Identify which cell holds the provided text, then report its [x, y] central coordinate. 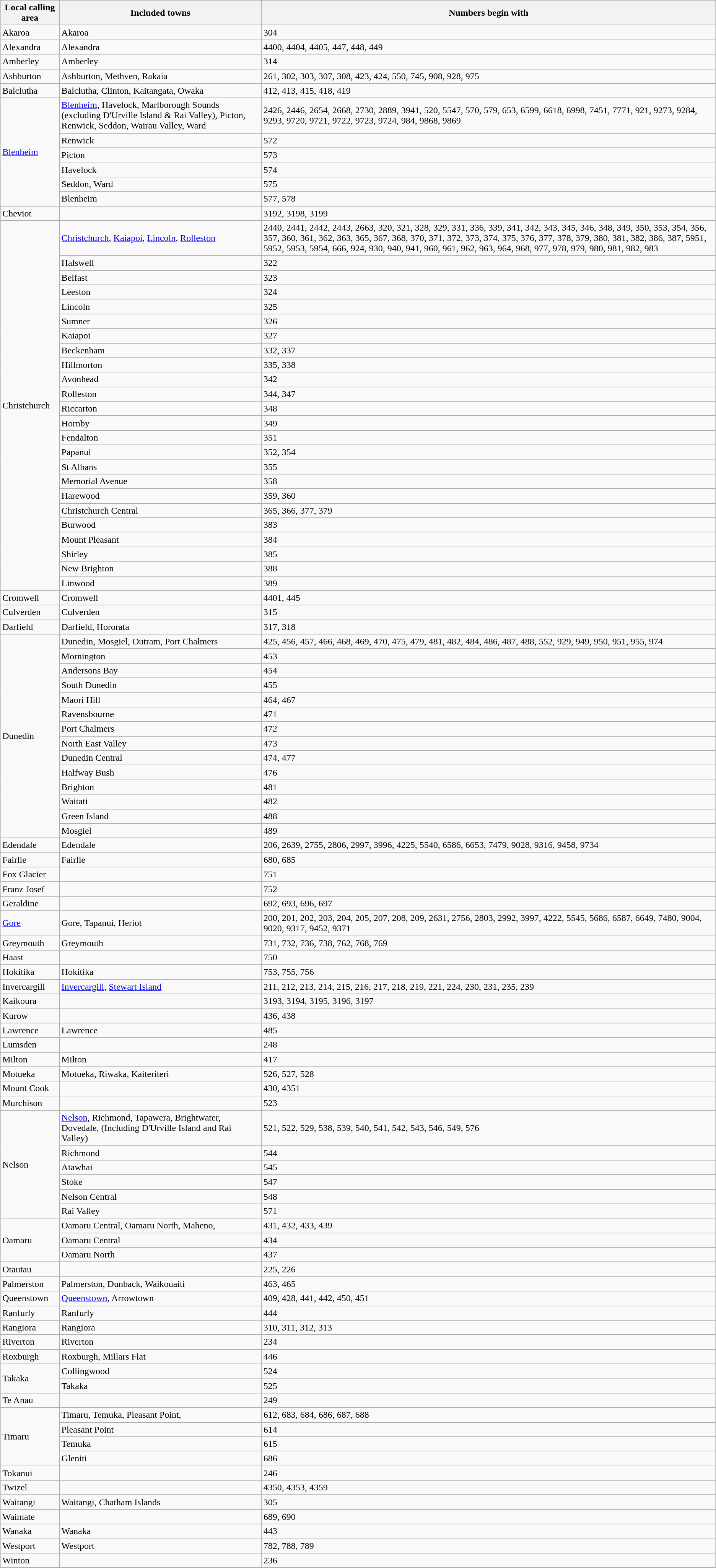
Local calling area [30, 13]
Numbers begin with [488, 13]
Rolleston [160, 394]
575 [488, 184]
305 [488, 1502]
425, 456, 457, 466, 468, 469, 470, 475, 479, 481, 482, 484, 486, 487, 488, 552, 929, 949, 950, 951, 955, 974 [488, 641]
Balclutha, Clinton, Kaitangata, Owaka [160, 91]
Brighton [160, 787]
Mount Pleasant [160, 540]
Beckenham [160, 350]
430, 4351 [488, 1088]
Waimate [30, 1517]
454 [488, 670]
473 [488, 743]
314 [488, 62]
South Dunedin [160, 685]
485 [488, 1030]
342 [488, 379]
324 [488, 292]
Queenstown, Arrowtown [160, 1298]
225, 226 [488, 1269]
Belfast [160, 278]
351 [488, 438]
464, 467 [488, 699]
310, 311, 312, 313 [488, 1327]
Cheviot [30, 213]
Hornby [160, 423]
New Brighton [160, 569]
444 [488, 1313]
Waitati [160, 802]
692, 693, 696, 697 [488, 903]
615 [488, 1444]
Motueka [30, 1074]
481 [488, 787]
Sumner [160, 321]
544 [488, 1153]
525 [488, 1386]
Motueka, Riwaka, Kaiteriteri [160, 1074]
Queenstown [30, 1298]
Gore, Tapanui, Heriot [160, 923]
4401, 445 [488, 598]
3192, 3198, 3199 [488, 213]
344, 347 [488, 394]
Twizel [30, 1488]
431, 432, 433, 439 [488, 1226]
Oamaru Central, Oamaru North, Maheno, [160, 1226]
Christchurch, Kaiapoi, Lincoln, Rolleston [160, 238]
482 [488, 802]
731, 732, 736, 738, 762, 768, 769 [488, 943]
Roxburgh, Millars Flat [160, 1357]
Atawhai [160, 1167]
Franz Josef [30, 889]
Mosgiel [160, 831]
574 [488, 169]
Nelson [30, 1164]
Memorial Avenue [160, 481]
443 [488, 1531]
Fox Glacier [30, 874]
Palmerston, Dunback, Waikouaiti [160, 1284]
Ravensbourne [160, 714]
Rai Valley [160, 1211]
384 [488, 540]
Christchurch Central [160, 511]
Gore [30, 923]
Hillmorton [160, 365]
614 [488, 1429]
Oamaru [30, 1240]
383 [488, 525]
Included towns [160, 13]
Andersons Bay [160, 670]
Mount Cook [30, 1088]
385 [488, 554]
St Albans [160, 467]
Oamaru North [160, 1255]
261, 302, 303, 307, 308, 423, 424, 550, 745, 908, 928, 975 [488, 76]
Te Anau [30, 1400]
Blenheim, Havelock, Marlborough Sounds (excluding D'Urville Island & Rai Valley), Picton, Renwick, Seddon, Wairau Valley, Ward [160, 115]
349 [488, 423]
Winton [30, 1560]
248 [488, 1045]
Darfield [30, 627]
Stoke [160, 1182]
412, 413, 415, 418, 419 [488, 91]
Dunedin [30, 736]
689, 690 [488, 1517]
Havelock [160, 169]
Dunedin Central [160, 758]
317, 318 [488, 627]
Dunedin, Mosgiel, Outram, Port Chalmers [160, 641]
Kurow [30, 1016]
Richmond [160, 1153]
434 [488, 1240]
471 [488, 714]
Shirley [160, 554]
211, 212, 213, 214, 215, 216, 217, 218, 219, 221, 224, 230, 231, 235, 239 [488, 987]
Darfield, Hororata [160, 627]
Picton [160, 155]
246 [488, 1473]
322 [488, 263]
463, 465 [488, 1284]
Balclutha [30, 91]
Papanui [160, 452]
Timaru [30, 1436]
476 [488, 773]
Otautau [30, 1269]
234 [488, 1342]
Green Island [160, 816]
249 [488, 1400]
417 [488, 1059]
Nelson Central [160, 1197]
236 [488, 1560]
4400, 4404, 4405, 447, 448, 449 [488, 47]
365, 366, 377, 379 [488, 511]
325 [488, 307]
Burwood [160, 525]
200, 201, 202, 203, 204, 205, 207, 208, 209, 2631, 2756, 2803, 2992, 3997, 4222, 5545, 5686, 6587, 6649, 7480, 9004, 9020, 9317, 9452, 9371 [488, 923]
409, 428, 441, 442, 450, 451 [488, 1298]
Nelson, Richmond, Tapawera, Brightwater, Dovedale, (Including D'Urville Island and Rai Valley) [160, 1128]
573 [488, 155]
751 [488, 874]
Ashburton [30, 76]
Geraldine [30, 903]
474, 477 [488, 758]
358 [488, 481]
Christchurch [30, 406]
526, 527, 528 [488, 1074]
472 [488, 729]
304 [488, 33]
388 [488, 569]
Timaru, Temuka, Pleasant Point, [160, 1415]
3193, 3194, 3195, 3196, 3197 [488, 1001]
Mornington [160, 656]
315 [488, 612]
Palmerston [30, 1284]
Murchison [30, 1103]
Invercargill [30, 987]
612, 683, 684, 686, 687, 688 [488, 1415]
Leeston [160, 292]
Ashburton, Methven, Rakaia [160, 76]
Renwick [160, 140]
Kaiapoi [160, 336]
Kaikoura [30, 1001]
Maori Hill [160, 699]
Haast [30, 958]
Halfway Bush [160, 773]
Gleniti [160, 1459]
453 [488, 656]
323 [488, 278]
Halswell [160, 263]
524 [488, 1371]
Harewood [160, 496]
Oamaru Central [160, 1240]
389 [488, 583]
488 [488, 816]
332, 337 [488, 350]
352, 354 [488, 452]
686 [488, 1459]
545 [488, 1167]
Avonhead [160, 379]
Linwood [160, 583]
680, 685 [488, 860]
750 [488, 958]
Lincoln [160, 307]
489 [488, 831]
752 [488, 889]
753, 755, 756 [488, 972]
572 [488, 140]
782, 788, 789 [488, 1546]
4350, 4353, 4359 [488, 1488]
206, 2639, 2755, 2806, 2997, 3996, 4225, 5540, 6586, 6653, 7479, 9028, 9316, 9458, 9734 [488, 845]
436, 438 [488, 1016]
577, 578 [488, 198]
326 [488, 321]
355 [488, 467]
359, 360 [488, 496]
Pleasant Point [160, 1429]
Waitangi, Chatham Islands [160, 1502]
Temuka [160, 1444]
North East Valley [160, 743]
335, 338 [488, 365]
Port Chalmers [160, 729]
Seddon, Ward [160, 184]
Riccarton [160, 408]
Tokanui [30, 1473]
348 [488, 408]
547 [488, 1182]
446 [488, 1357]
571 [488, 1211]
437 [488, 1255]
Roxburgh [30, 1357]
Lumsden [30, 1045]
327 [488, 336]
Fendalton [160, 438]
523 [488, 1103]
Invercargill, Stewart Island [160, 987]
521, 522, 529, 538, 539, 540, 541, 542, 543, 546, 549, 576 [488, 1128]
455 [488, 685]
Waitangi [30, 1502]
548 [488, 1197]
Collingwood [160, 1371]
